Capture the cell that displays the provided text and extract its [X, Y] central coordinate. 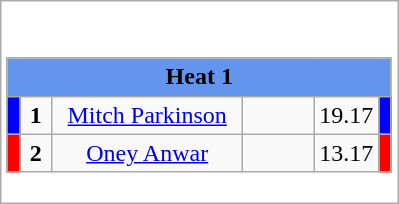
Heat 1 1 Mitch Parkinson 19.17 2 Oney Anwar 13.17 [200, 102]
Oney Anwar [148, 153]
13.17 [346, 153]
2 [36, 153]
Heat 1 [199, 77]
1 [36, 115]
Mitch Parkinson [148, 115]
19.17 [346, 115]
